Capture the cell that displays the provided text and extract its [x, y] central coordinate. 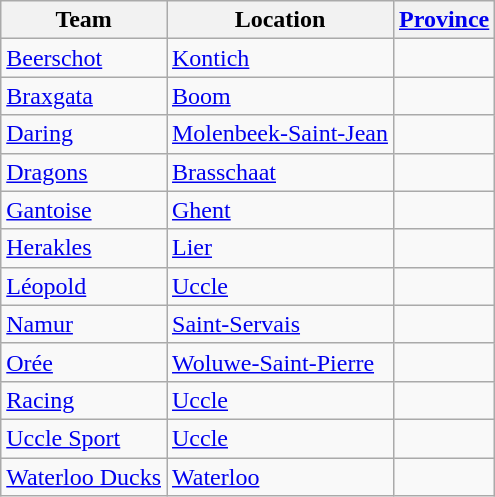
Molenbeek-Saint-Jean [280, 134]
Brasschaat [280, 172]
Lier [280, 248]
Waterloo Ducks [84, 477]
Orée [84, 362]
Beerschot [84, 58]
Uccle Sport [84, 438]
Racing [84, 400]
Léopold [84, 286]
Ghent [280, 210]
Namur [84, 324]
Gantoise [84, 210]
Herakles [84, 248]
Waterloo [280, 477]
Boom [280, 96]
Kontich [280, 58]
Woluwe-Saint-Pierre [280, 362]
Dragons [84, 172]
Location [280, 20]
Saint-Servais [280, 324]
Braxgata [84, 96]
Daring [84, 134]
Team [84, 20]
Province [444, 20]
